From the cell containing the given text, extract its center point as [x, y] coordinate. 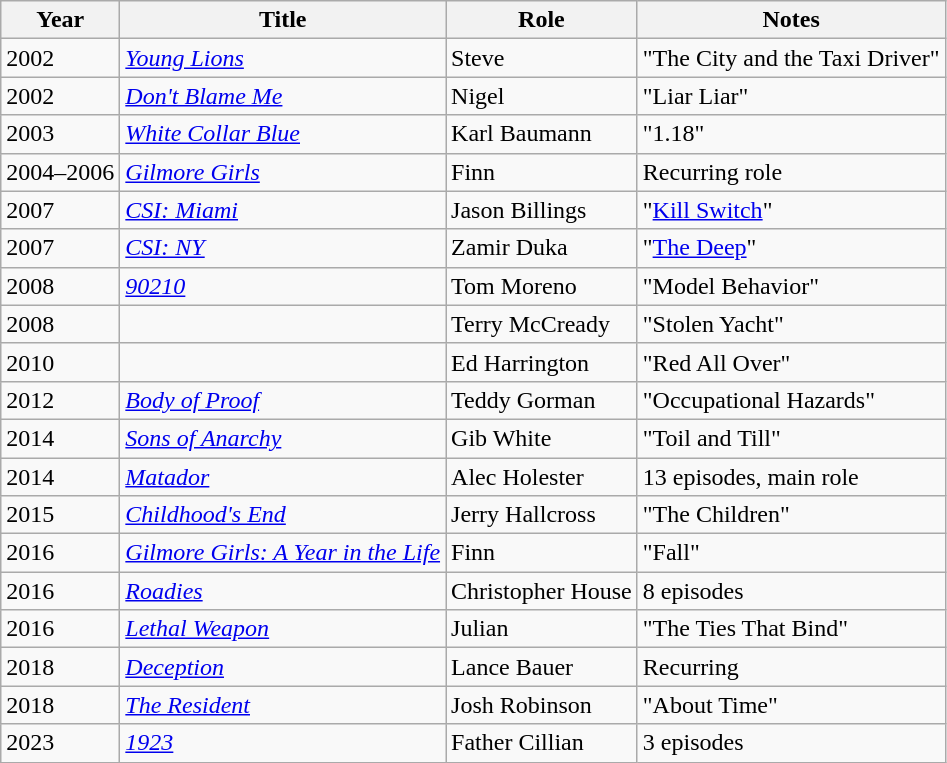
Alec Holester [542, 477]
"Occupational Hazards" [791, 400]
Julian [542, 629]
Lethal Weapon [283, 629]
Teddy Gorman [542, 400]
2015 [60, 515]
Ed Harrington [542, 362]
"Red All Over" [791, 362]
Gilmore Girls [283, 172]
Tom Moreno [542, 286]
Jerry Hallcross [542, 515]
1923 [283, 743]
Body of Proof [283, 400]
Gib White [542, 438]
Josh Robinson [542, 705]
3 episodes [791, 743]
2010 [60, 362]
Nigel [542, 96]
Don't Blame Me [283, 96]
Year [60, 20]
CSI: NY [283, 248]
8 episodes [791, 591]
"Liar Liar" [791, 96]
Role [542, 20]
"The Children" [791, 515]
Zamir Duka [542, 248]
2023 [60, 743]
Sons of Anarchy [283, 438]
"Model Behavior" [791, 286]
"Fall" [791, 553]
Matador [283, 477]
Lance Bauer [542, 667]
"The Deep" [791, 248]
Father Cillian [542, 743]
2004–2006 [60, 172]
Young Lions [283, 58]
"Kill Switch" [791, 210]
Gilmore Girls: A Year in the Life [283, 553]
CSI: Miami [283, 210]
Recurring [791, 667]
90210 [283, 286]
Roadies [283, 591]
2003 [60, 134]
"Stolen Yacht" [791, 324]
Terry McCready [542, 324]
Jason Billings [542, 210]
2012 [60, 400]
Title [283, 20]
"1.18" [791, 134]
Childhood's End [283, 515]
Christopher House [542, 591]
The Resident [283, 705]
Karl Baumann [542, 134]
"The Ties That Bind" [791, 629]
"Toil and Till" [791, 438]
White Collar Blue [283, 134]
13 episodes, main role [791, 477]
Recurring role [791, 172]
"The City and the Taxi Driver" [791, 58]
Steve [542, 58]
Deception [283, 667]
Notes [791, 20]
"About Time" [791, 705]
